Capture the cell that displays the provided text and extract its (x, y) central coordinate. 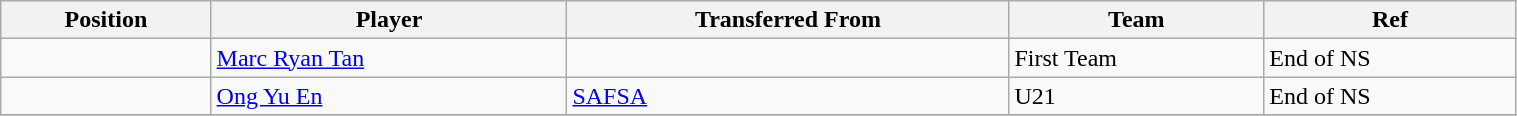
Marc Ryan Tan (389, 58)
Player (389, 20)
U21 (1136, 96)
SAFSA (788, 96)
Transferred From (788, 20)
First Team (1136, 58)
Team (1136, 20)
Position (106, 20)
Ref (1390, 20)
Ong Yu En (389, 96)
